Return (X, Y) of the center of cell containing provided text 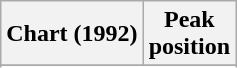
Chart (1992) (72, 34)
Peakposition (189, 34)
